Pinpoint the cell where the given text exists, returning its [x, y] midpoint coordinate. 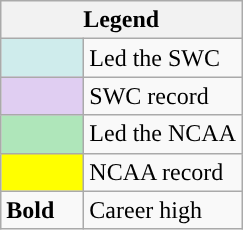
Bold [42, 210]
Career high [163, 210]
Legend [122, 20]
Led the SWC [163, 58]
Led the NCAA [163, 134]
SWC record [163, 96]
NCAA record [163, 172]
